For the text-containing cell, return its midpoint in [x, y] coordinate format. 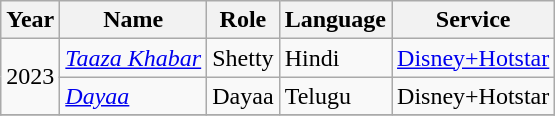
Taaza Khabar [134, 58]
Language [335, 20]
Telugu [335, 96]
Service [474, 20]
2023 [30, 77]
Hindi [335, 58]
Role [243, 20]
Year [30, 20]
Shetty [243, 58]
Name [134, 20]
